Return (X, Y) of the center of cell containing provided text 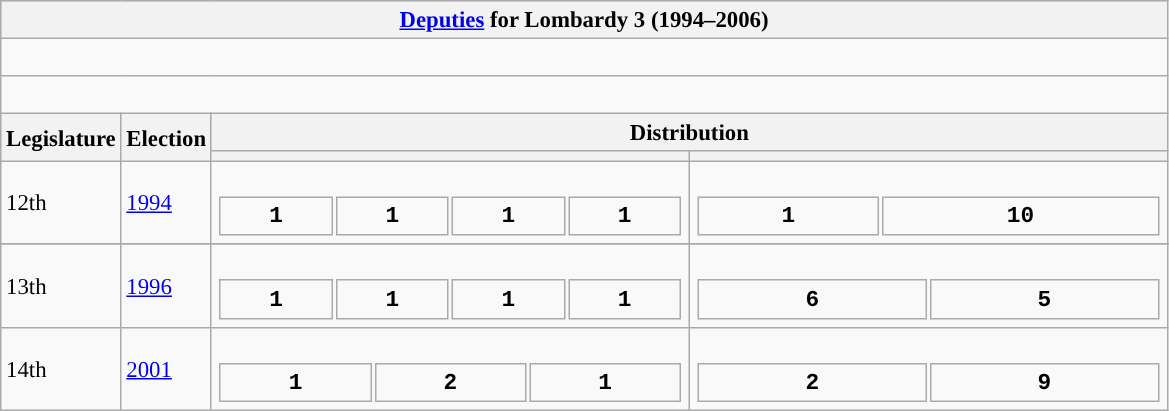
Deputies for Lombardy 3 (1994–2006) (584, 20)
1994 (166, 204)
6 (812, 300)
Distribution (689, 133)
1 10 (928, 204)
6 5 (928, 286)
2001 (166, 368)
10 (1020, 216)
1996 (166, 286)
13th (61, 286)
12th (61, 204)
1 2 1 (450, 368)
Election (166, 138)
Legislature (61, 138)
2 9 (928, 368)
14th (61, 368)
9 (1044, 382)
5 (1044, 300)
